Provide the (x, y) coordinate of the cell's center where the given text is located.  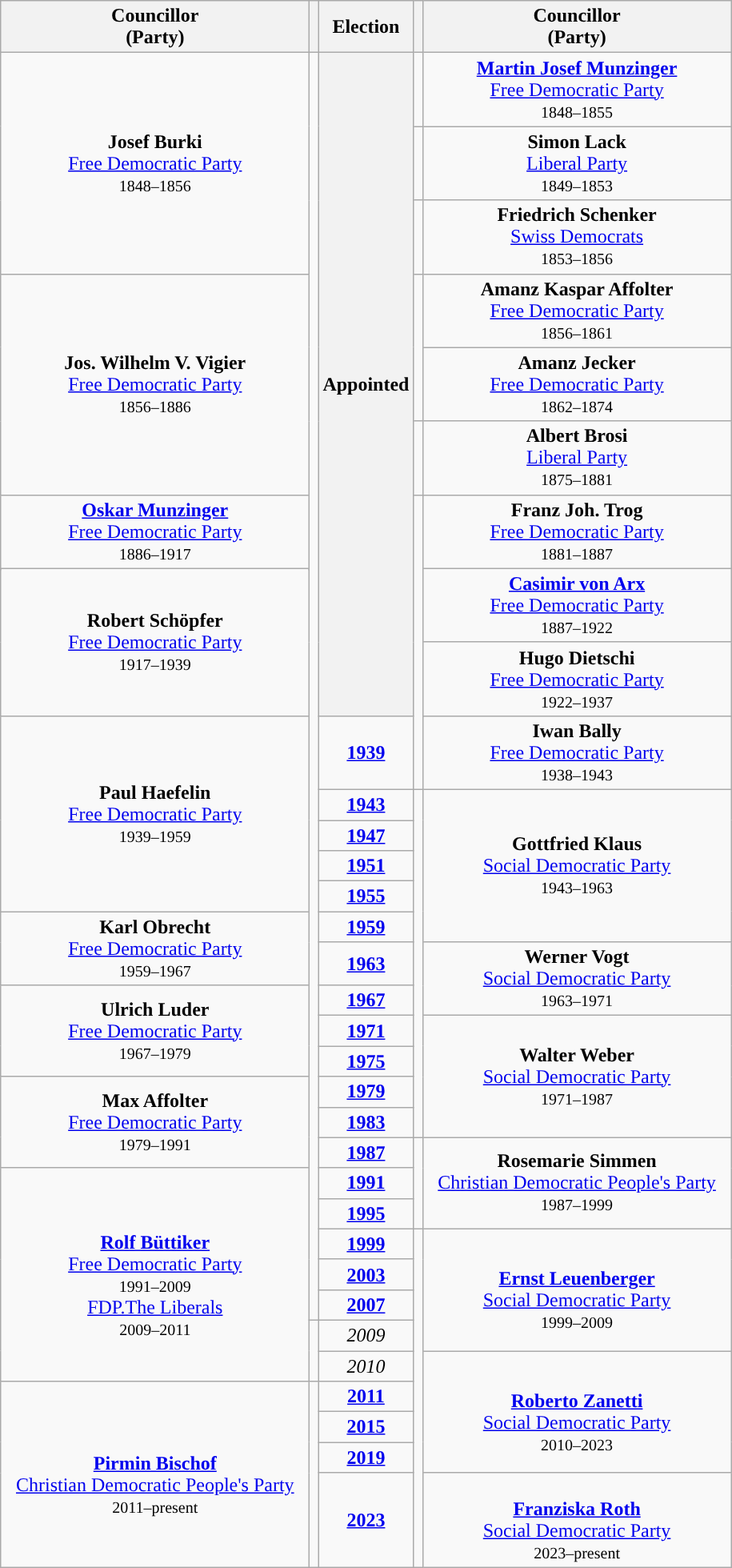
Josef BurkiFree Democratic Party1848–1856 (155, 163)
Appointed (366, 384)
1947 (366, 835)
Roberto ZanettiSocial Democratic Party2010–2023 (577, 1412)
1955 (366, 896)
Walter WeberSocial Democratic Party1971–1987 (577, 1077)
Werner VogtSocial Democratic Party1963–1971 (577, 979)
1987 (366, 1153)
1963 (366, 964)
Franz Joh. TrogFree Democratic Party1881–1887 (577, 531)
1995 (366, 1213)
Rosemarie SimmenChristian Democratic People's Party1987–1999 (577, 1183)
2009 (366, 1335)
Gottfried KlausSocial Democratic Party1943–1963 (577, 865)
Amanz Kaspar AffolterFree Democratic Party1856–1861 (577, 311)
Karl ObrechtFree Democratic Party1959–1967 (155, 948)
2003 (366, 1274)
Election (366, 27)
Casimir von ArxFree Democratic Party1887–1922 (577, 605)
2010 (366, 1366)
Hugo DietschiFree Democratic Party1922–1937 (577, 679)
1979 (366, 1092)
1991 (366, 1183)
Jos. Wilhelm V. VigierFree Democratic Party1856–1886 (155, 384)
Simon LackLiberal Party1849–1853 (577, 163)
Ernst LeuenbergerSocial Democratic Party1999–2009 (577, 1289)
1983 (366, 1122)
Franziska RothSocial Democratic Party2023–present (577, 1521)
Max AffolterFree Democratic Party1979–1991 (155, 1122)
Albert BrosiLiberal Party1875–1881 (577, 458)
2015 (366, 1427)
1959 (366, 927)
Martin Josef MunzingerFree Democratic Party1848–1855 (577, 90)
2011 (366, 1397)
Iwan BallyFree Democratic Party1938–1943 (577, 752)
Oskar MunzingerFree Democratic Party1886–1917 (155, 531)
Paul HaefelinFree Democratic Party1939–1959 (155, 813)
1939 (366, 752)
2019 (366, 1458)
Robert SchöpferFree Democratic Party1917–1939 (155, 642)
1975 (366, 1061)
2023 (366, 1521)
1967 (366, 1001)
Rolf BüttikerFree Democratic Party1991–2009FDP.The Liberals2009–2011 (155, 1274)
1999 (366, 1244)
Amanz JeckerFree Democratic Party1862–1874 (577, 384)
1971 (366, 1031)
1943 (366, 804)
Pirmin BischofChristian Democratic People's Party2011–present (155, 1474)
Ulrich LuderFree Democratic Party1967–1979 (155, 1031)
Friedrich SchenkerSwiss Democrats1853–1856 (577, 237)
2007 (366, 1305)
1951 (366, 866)
